From the cell containing the given text, extract its center point as [X, Y] coordinate. 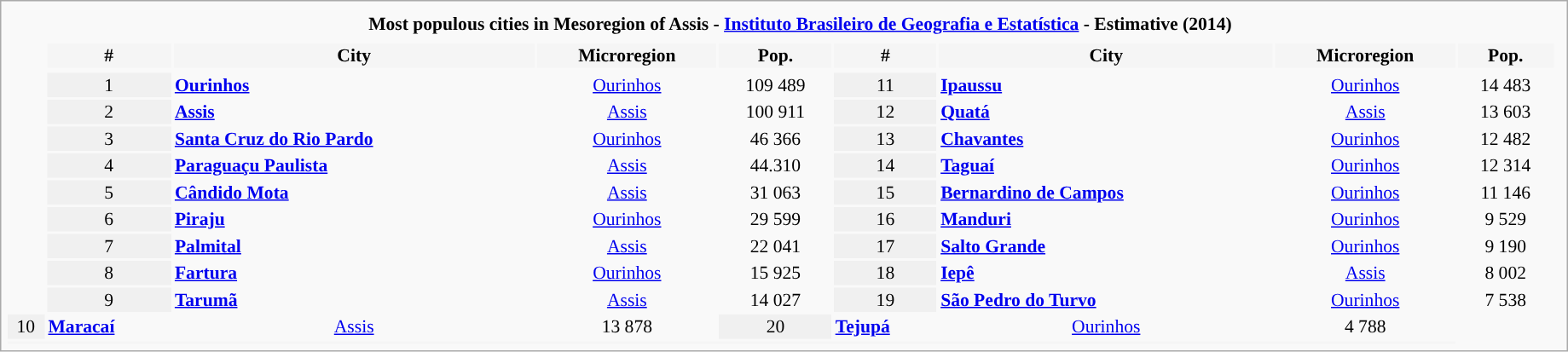
Palmital [354, 245]
2 [109, 112]
Piraju [354, 219]
Tejupá [885, 326]
29 599 [776, 219]
13 878 [628, 326]
4 788 [1366, 326]
20 [776, 326]
18 [885, 273]
11 146 [1506, 192]
31 063 [776, 192]
16 [885, 219]
12 [885, 112]
4 [109, 165]
Tarumã [354, 299]
Paraguaçu Paulista [354, 165]
3 [109, 138]
8 002 [1506, 273]
Taguaí [1107, 165]
5 [109, 192]
11 [885, 84]
Bernardino de Campos [1107, 192]
7 538 [1506, 299]
Ipaussu [1107, 84]
12 314 [1506, 165]
109 489 [776, 84]
14 [885, 165]
São Pedro do Turvo [1107, 299]
100 911 [776, 112]
8 [109, 273]
Maracaí [109, 326]
22 041 [776, 245]
10 [26, 326]
14 483 [1506, 84]
17 [885, 245]
9 [109, 299]
Most populous cities in Mesoregion of Assis - Instituto Brasileiro de Geografia e Estatística - Estimative (2014) [800, 24]
14 027 [776, 299]
13 603 [1506, 112]
Fartura [354, 273]
44.310 [776, 165]
19 [885, 299]
9 190 [1506, 245]
Cândido Mota [354, 192]
1 [109, 84]
15 925 [776, 273]
Iepê [1107, 273]
9 529 [1506, 219]
Santa Cruz do Rio Pardo [354, 138]
12 482 [1506, 138]
46 366 [776, 138]
Chavantes [1107, 138]
13 [885, 138]
Quatá [1107, 112]
15 [885, 192]
Manduri [1107, 219]
6 [109, 219]
7 [109, 245]
Salto Grande [1107, 245]
